For the text-containing cell, return its midpoint in [X, Y] coordinate format. 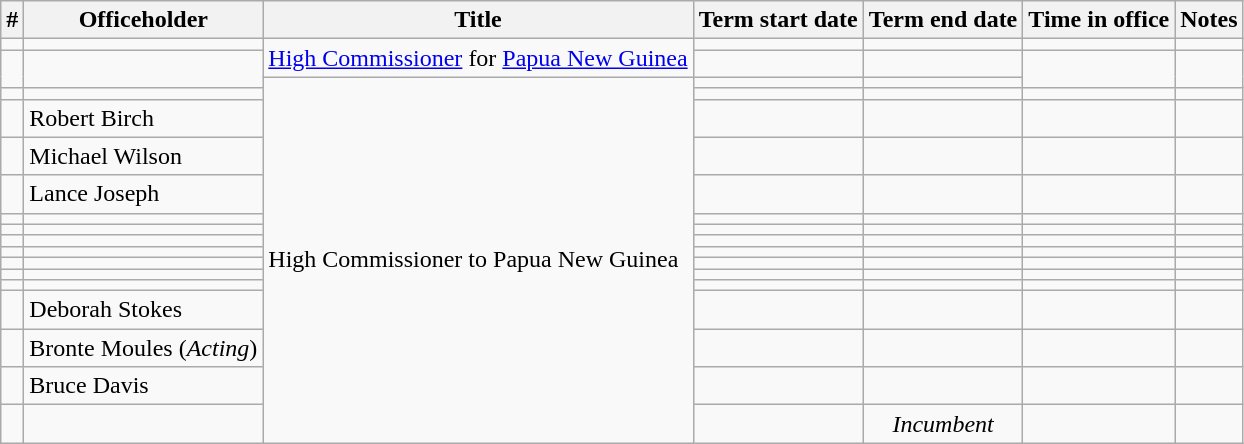
Deborah Stokes [144, 310]
Term start date [778, 20]
Michael Wilson [144, 156]
Notes [1209, 20]
Term end date [943, 20]
Robert Birch [144, 118]
Title [478, 20]
High Commissioner to Papua New Guinea [478, 260]
Bronte Moules (Acting) [144, 348]
Bruce Davis [144, 386]
Officeholder [144, 20]
# [12, 20]
High Commissioner for Papua New Guinea [478, 58]
Lance Joseph [144, 194]
Time in office [1099, 20]
Incumbent [943, 424]
